From the cell containing the given text, extract its center point as (x, y) coordinate. 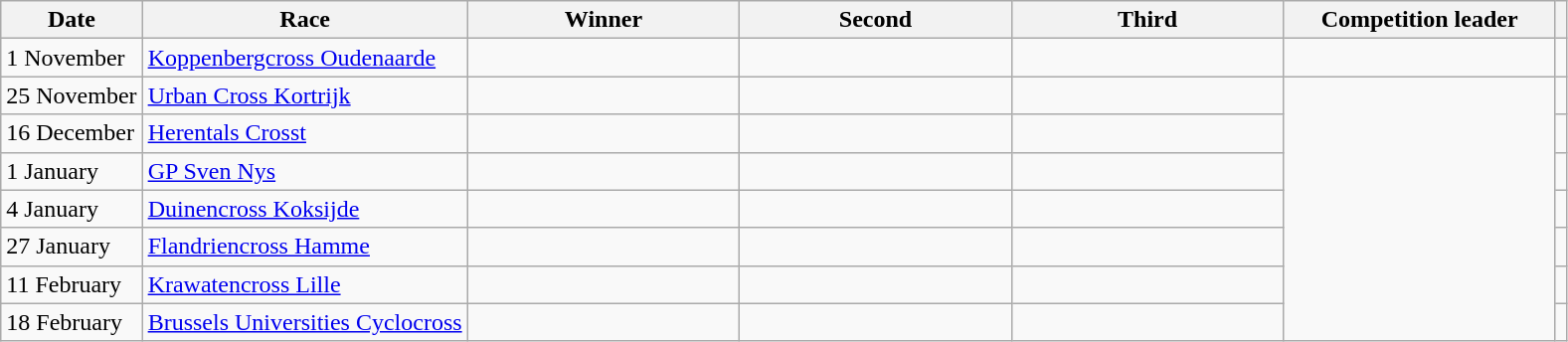
Flandriencross Hamme (304, 247)
Race (304, 20)
Second (876, 20)
Urban Cross Kortrijk (304, 95)
Brussels Universities Cyclocross (304, 322)
1 January (72, 171)
16 December (72, 133)
4 January (72, 209)
Krawatencross Lille (304, 284)
25 November (72, 95)
Winner (604, 20)
Duinencross Koksijde (304, 209)
Koppenbergcross Oudenaarde (304, 58)
Herentals Crosst (304, 133)
27 January (72, 247)
11 February (72, 284)
1 November (72, 58)
Date (72, 20)
18 February (72, 322)
GP Sven Nys (304, 171)
Competition leader (1420, 20)
Third (1147, 20)
